Find where the given text appears and provide that cell's center as (X, Y) coordinate. 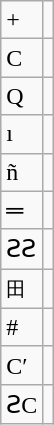
# (22, 327)
ƧƧ (22, 249)
田 (22, 289)
C (22, 58)
+ (22, 20)
═ (22, 210)
ñ (22, 172)
ı (22, 134)
Q (22, 96)
ƧC (22, 404)
C′ (22, 365)
